Extract the (X, Y) coordinate from the center of the cell holding the provided text.  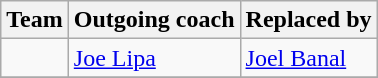
Outgoing coach (154, 20)
Joe Lipa (154, 58)
Replaced by (308, 20)
Team (35, 20)
Joel Banal (308, 58)
